Output the [x, y] coordinate of the center of the cell containing the given text.  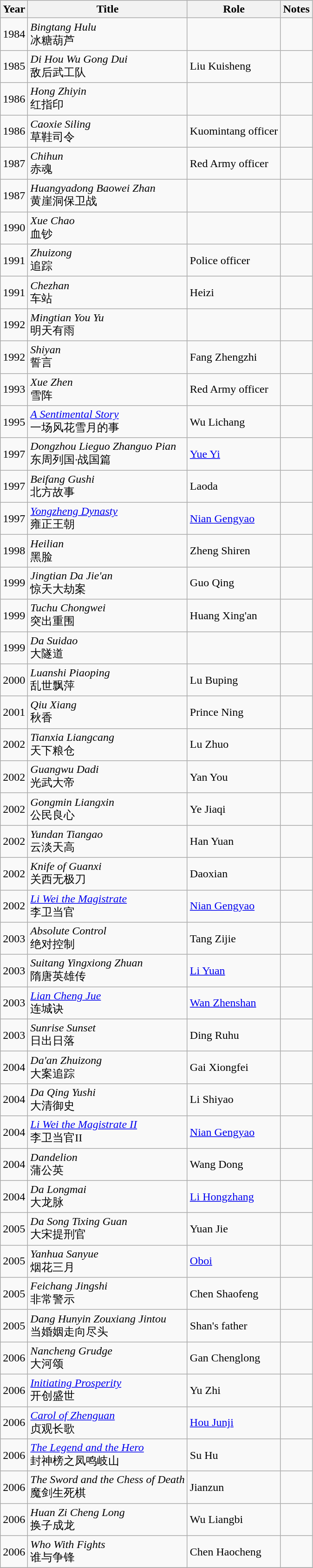
Huangyadong Baowei Zhan黄崖洞保卫战 [108, 196]
Guangwu Dadi光武大帝 [108, 777]
Year [14, 9]
Heizi [234, 292]
Sunrise Sunset日出日落 [108, 1035]
Absolute Control绝对控制 [108, 939]
Title [108, 9]
2000 [14, 680]
Li Hongzhang [234, 1197]
Ding Ruhu [234, 1035]
Da'an Zhuizong大案追踪 [108, 1068]
1985 [14, 66]
Jianzun [234, 1487]
Nancheng Grudge大河颂 [108, 1358]
Xue Chao血钞 [108, 228]
Hou Junji [234, 1423]
Wang Dong [234, 1165]
Li Wei the Magistrate II李卫当官II [108, 1132]
Knife of Guanxi关西无极刀 [108, 874]
Shan's father [234, 1326]
Xue Zhen雪阵 [108, 389]
Police officer [234, 260]
1995 [14, 422]
Shiyan誓言 [108, 357]
Zheng Shiren [234, 551]
Da Qing Yushi大清御史 [108, 1100]
Wu Lichang [234, 422]
Oboi [234, 1261]
Mingtian You Yu明天有雨 [108, 325]
Yundan Tiangao云淡天高 [108, 842]
A Sentimental Story一场风花雪月的事 [108, 422]
Guo Qing [234, 583]
Beifang Gushi北方故事 [108, 486]
Da Song Tixing Guan大宋提刑官 [108, 1229]
Qiu Xiang秋香 [108, 713]
Luanshi Piaoping乱世飘萍 [108, 680]
Zhuizong追踪 [108, 260]
Huan Zi Cheng Long换子成龙 [108, 1520]
2001 [14, 713]
Daoxian [234, 874]
Tang Zijie [234, 939]
Laoda [234, 486]
Dandelion蒲公英 [108, 1165]
Li Wei the Magistrate李卫当官 [108, 906]
1998 [14, 551]
Liu Kuisheng [234, 66]
Su Hu [234, 1455]
Gai Xiongfei [234, 1068]
Chen Haocheng [234, 1552]
Yan You [234, 777]
Kuomintang officer [234, 131]
Han Yuan [234, 842]
1990 [14, 228]
Dongzhou Lieguo Zhanguo Pian东周列国·战国篇 [108, 454]
Role [234, 9]
Carol of Zhenguan贞观长歌 [108, 1423]
Initiating Prosperity开创盛世 [108, 1390]
Feichang Jingshi非常警示 [108, 1294]
Gan Chenglong [234, 1358]
Yuan Jie [234, 1229]
Ye Jiaqi [234, 809]
Huang Xing'an [234, 616]
The Sword and the Chess of Death魔剑生死棋 [108, 1487]
Yu Zhi [234, 1390]
Da Suidao大隧道 [108, 648]
Wan Zhenshan [234, 1003]
Lu Zhuo [234, 745]
Yongzheng Dynasty雍正王朝 [108, 518]
Da Longmai大龙脉 [108, 1197]
The Legend and the Hero封神榜之凤鸣岐山 [108, 1455]
Caoxie Siling草鞋司令 [108, 131]
Yanhua Sanyue烟花三月 [108, 1261]
Chezhan车站 [108, 292]
Dang Hunyin Zouxiang Jintou当婚姻走向尽头 [108, 1326]
Di Hou Wu Gong Dui敌后武工队 [108, 66]
Hong Zhiyin红指印 [108, 99]
Lian Cheng Jue连城诀 [108, 1003]
Chihun赤魂 [108, 163]
1984 [14, 34]
Bingtang Hulu冰糖葫芦 [108, 34]
Li Shiyao [234, 1100]
Wu Liangbi [234, 1520]
Yue Yi [234, 454]
Tianxia Liangcang天下粮仓 [108, 745]
Jingtian Da Jie'an惊天大劫案 [108, 583]
Tuchu Chongwei突出重围 [108, 616]
Chen Shaofeng [234, 1294]
Li Yuan [234, 971]
Heilian黑脸 [108, 551]
Lu Buping [234, 680]
Prince Ning [234, 713]
Suitang Yingxiong Zhuan隋唐英雄传 [108, 971]
Who With Fights谁与争锋 [108, 1552]
Notes [296, 9]
1993 [14, 389]
Fang Zhengzhi [234, 357]
Gongmin Liangxin公民良心 [108, 809]
